Output the (X, Y) coordinate of the center of the cell containing the given text.  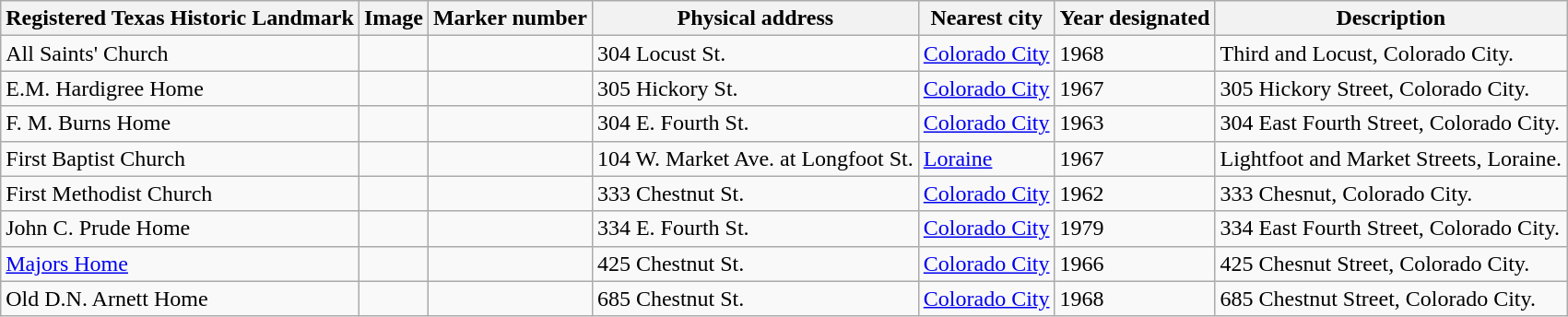
333 Chesnut, Colorado City. (1391, 194)
333 Chestnut St. (755, 194)
1979 (1135, 229)
304 East Fourth Street, Colorado City. (1391, 123)
1962 (1135, 194)
Majors Home (181, 264)
All Saints' Church (181, 53)
305 Hickory Street, Colorado City. (1391, 88)
First Methodist Church (181, 194)
F. M. Burns Home (181, 123)
John C. Prude Home (181, 229)
1966 (1135, 264)
Lightfoot and Market Streets, Loraine. (1391, 158)
Image (393, 18)
425 Chestnut St. (755, 264)
304 E. Fourth St. (755, 123)
Registered Texas Historic Landmark (181, 18)
685 Chestnut Street, Colorado City. (1391, 299)
Marker number (510, 18)
1963 (1135, 123)
Physical address (755, 18)
305 Hickory St. (755, 88)
Nearest city (986, 18)
Description (1391, 18)
Old D.N. Arnett Home (181, 299)
334 East Fourth Street, Colorado City. (1391, 229)
Loraine (986, 158)
E.M. Hardigree Home (181, 88)
Third and Locust, Colorado City. (1391, 53)
Year designated (1135, 18)
685 Chestnut St. (755, 299)
104 W. Market Ave. at Longfoot St. (755, 158)
304 Locust St. (755, 53)
334 E. Fourth St. (755, 229)
First Baptist Church (181, 158)
425 Chesnut Street, Colorado City. (1391, 264)
